Determine the [X, Y] coordinate at the center of the cell enclosing the given text.  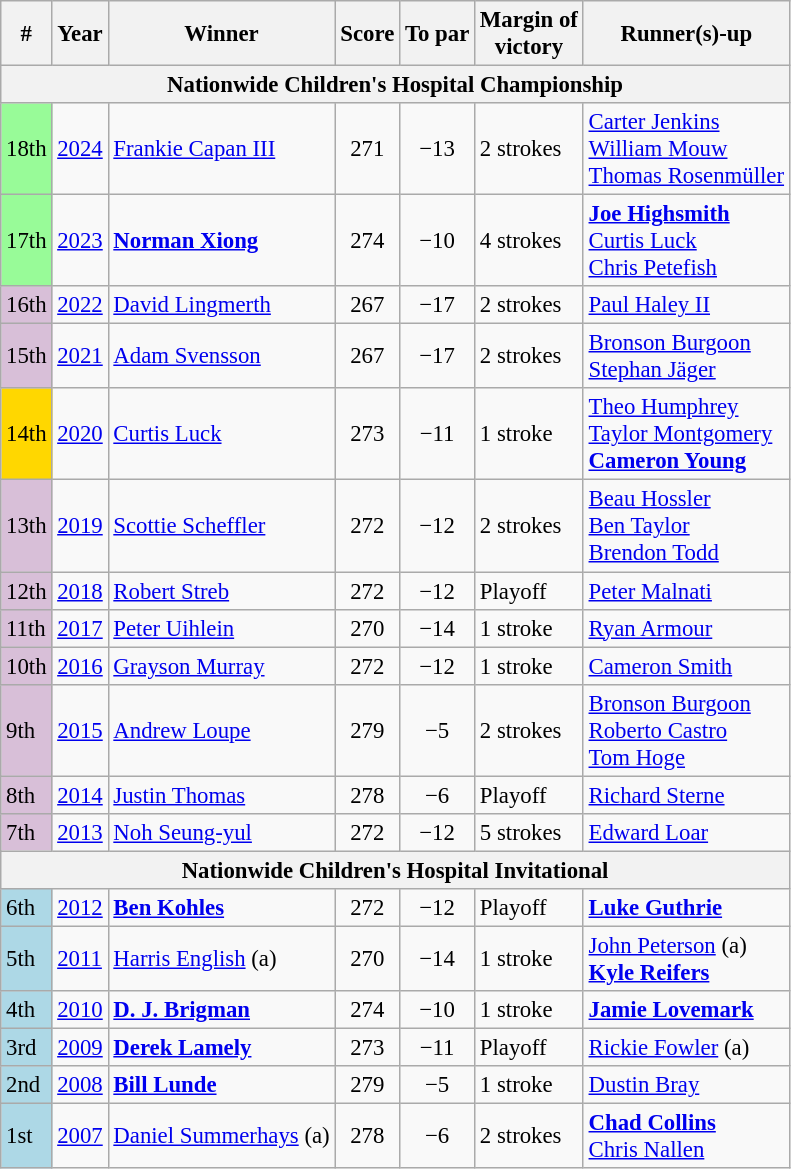
2015 [80, 730]
Nationwide Children's Hospital Invitational [396, 870]
Grayson Murray [222, 666]
2021 [80, 356]
Robert Streb [222, 591]
Edward Loar [686, 833]
3rd [26, 1048]
Frankie Capan III [222, 149]
2010 [80, 1010]
Ryan Armour [686, 628]
16th [26, 305]
2024 [80, 149]
2009 [80, 1048]
12th [26, 591]
Chad Collins Chris Nallen [686, 1136]
Richard Sterne [686, 795]
Paul Haley II [686, 305]
5th [26, 958]
8th [26, 795]
17th [26, 241]
2023 [80, 241]
2014 [80, 795]
Luke Guthrie [686, 908]
Rickie Fowler (a) [686, 1048]
9th [26, 730]
2012 [80, 908]
Score [368, 34]
1st [26, 1136]
2019 [80, 526]
14th [26, 434]
David Lingmerth [222, 305]
Peter Uihlein [222, 628]
Derek Lamely [222, 1048]
2008 [80, 1085]
Beau Hossler Ben Taylor Brendon Todd [686, 526]
2017 [80, 628]
Margin ofvictory [530, 34]
−13 [438, 149]
Runner(s)-up [686, 34]
Ben Kohles [222, 908]
2007 [80, 1136]
Theo Humphrey Taylor Montgomery Cameron Young [686, 434]
6th [26, 908]
Joe Highsmith Curtis Luck Chris Petefish [686, 241]
Cameron Smith [686, 666]
2018 [80, 591]
Bill Lunde [222, 1085]
Daniel Summerhays (a) [222, 1136]
2nd [26, 1085]
# [26, 34]
Andrew Loupe [222, 730]
Carter Jenkins William Mouw Thomas Rosenmüller [686, 149]
2013 [80, 833]
Peter Malnati [686, 591]
18th [26, 149]
2016 [80, 666]
7th [26, 833]
John Peterson (a) Kyle Reifers [686, 958]
Harris English (a) [222, 958]
Bronson Burgoon Stephan Jäger [686, 356]
4 strokes [530, 241]
Noh Seung-yul [222, 833]
D. J. Brigman [222, 1010]
Curtis Luck [222, 434]
Jamie Lovemark [686, 1010]
Year [80, 34]
Norman Xiong [222, 241]
Bronson Burgoon Roberto Castro Tom Hoge [686, 730]
271 [368, 149]
Scottie Scheffler [222, 526]
15th [26, 356]
Nationwide Children's Hospital Championship [396, 85]
2011 [80, 958]
Winner [222, 34]
Adam Svensson [222, 356]
10th [26, 666]
Dustin Bray [686, 1085]
13th [26, 526]
11th [26, 628]
To par [438, 34]
Justin Thomas [222, 795]
2022 [80, 305]
5 strokes [530, 833]
4th [26, 1010]
2020 [80, 434]
